Locate the cell with the specified text and output its (x, y) center coordinate. 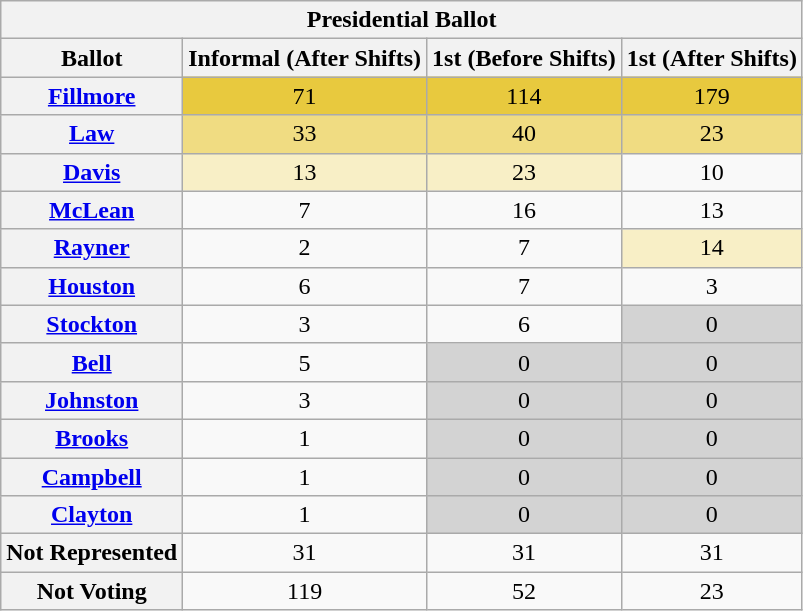
Law (92, 134)
16 (524, 210)
Houston (92, 286)
Stockton (92, 324)
Bell (92, 362)
Fillmore (92, 96)
40 (524, 134)
Clayton (92, 515)
Davis (92, 172)
Ballot (92, 58)
1st (After Shifts) (712, 58)
71 (305, 96)
10 (712, 172)
179 (712, 96)
Campbell (92, 477)
Informal (After Shifts) (305, 58)
114 (524, 96)
52 (524, 591)
14 (712, 248)
1st (Before Shifts) (524, 58)
2 (305, 248)
Not Represented (92, 553)
119 (305, 591)
Johnston (92, 400)
5 (305, 362)
McLean (92, 210)
Presidential Ballot (402, 20)
33 (305, 134)
Not Voting (92, 591)
Brooks (92, 438)
Rayner (92, 248)
